For the text-containing cell, return its midpoint in (X, Y) coordinate format. 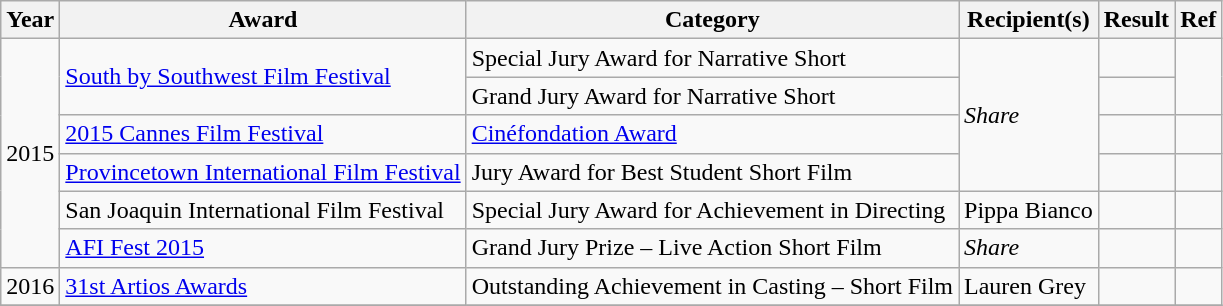
Grand Jury Prize – Live Action Short Film (712, 248)
Special Jury Award for Narrative Short (712, 58)
Year (30, 20)
Category (712, 20)
Special Jury Award for Achievement in Directing (712, 210)
Outstanding Achievement in Casting – Short Film (712, 286)
Lauren Grey (1029, 286)
2015 (30, 153)
Grand Jury Award for Narrative Short (712, 96)
2016 (30, 286)
Award (263, 20)
Recipient(s) (1029, 20)
Provincetown International Film Festival (263, 172)
Cinéfondation Award (712, 134)
South by Southwest Film Festival (263, 77)
AFI Fest 2015 (263, 248)
Jury Award for Best Student Short Film (712, 172)
2015 Cannes Film Festival (263, 134)
San Joaquin International Film Festival (263, 210)
Ref (1198, 20)
31st Artios Awards (263, 286)
Pippa Bianco (1029, 210)
Result (1136, 20)
